Provide the [x, y] coordinate of the cell's center where the given text is located.  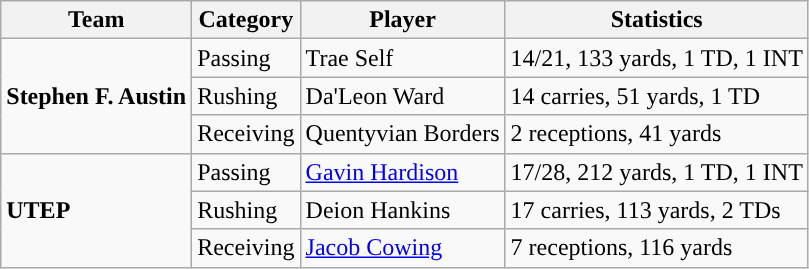
14 carries, 51 yards, 1 TD [656, 96]
Da'Leon Ward [402, 96]
Quentyvian Borders [402, 134]
Player [402, 20]
Jacob Cowing [402, 248]
2 receptions, 41 yards [656, 134]
17/28, 212 yards, 1 TD, 1 INT [656, 172]
7 receptions, 116 yards [656, 248]
Gavin Hardison [402, 172]
Trae Self [402, 58]
Stephen F. Austin [96, 96]
UTEP [96, 210]
Category [246, 20]
14/21, 133 yards, 1 TD, 1 INT [656, 58]
Statistics [656, 20]
17 carries, 113 yards, 2 TDs [656, 210]
Deion Hankins [402, 210]
Team [96, 20]
